Determine the (x, y) coordinate at the center of the cell enclosing the given text.  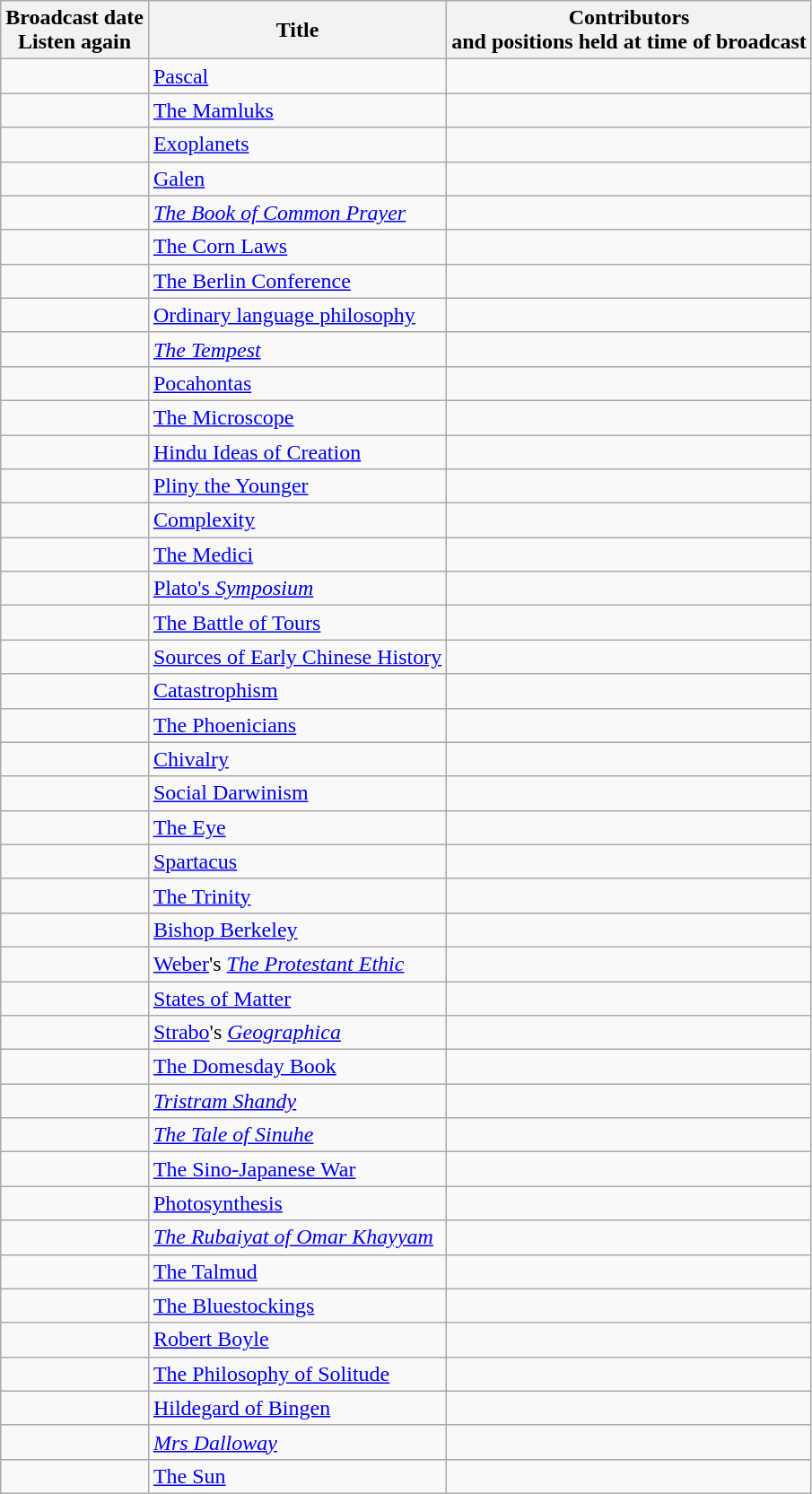
Title (297, 31)
Exoplanets (297, 144)
The Tempest (297, 349)
Tristram Shandy (297, 1101)
Pocahontas (297, 383)
Broadcast date Listen again (75, 31)
Plato's Symposium (297, 589)
Contributors and positions held at time of broadcast (630, 31)
The Berlin Conference (297, 281)
The Tale of Sinuhe (297, 1135)
Sources of Early Chinese History (297, 657)
The Corn Laws (297, 247)
Robert Boyle (297, 1340)
The Philosophy of Solitude (297, 1374)
The Medici (297, 555)
The Trinity (297, 896)
The Domesday Book (297, 1067)
The Eye (297, 827)
The Book of Common Prayer (297, 213)
Ordinary language philosophy (297, 315)
Catastrophism (297, 691)
The Sino-Japanese War (297, 1169)
The Phoenicians (297, 725)
The Battle of Tours (297, 623)
Spartacus (297, 861)
Weber's The Protestant Ethic (297, 964)
Pliny the Younger (297, 486)
Social Darwinism (297, 793)
Pascal (297, 76)
Galen (297, 179)
The Sun (297, 1476)
The Mamluks (297, 110)
The Talmud (297, 1271)
Strabo's Geographica (297, 1033)
The Bluestockings (297, 1306)
Hildegard of Bingen (297, 1408)
The Rubaiyat of Omar Khayyam (297, 1237)
States of Matter (297, 999)
Mrs Dalloway (297, 1442)
Photosynthesis (297, 1203)
Complexity (297, 520)
Hindu Ideas of Creation (297, 451)
Chivalry (297, 759)
The Microscope (297, 417)
Bishop Berkeley (297, 930)
